Extract the [x, y] coordinate from the center of the cell holding the provided text.  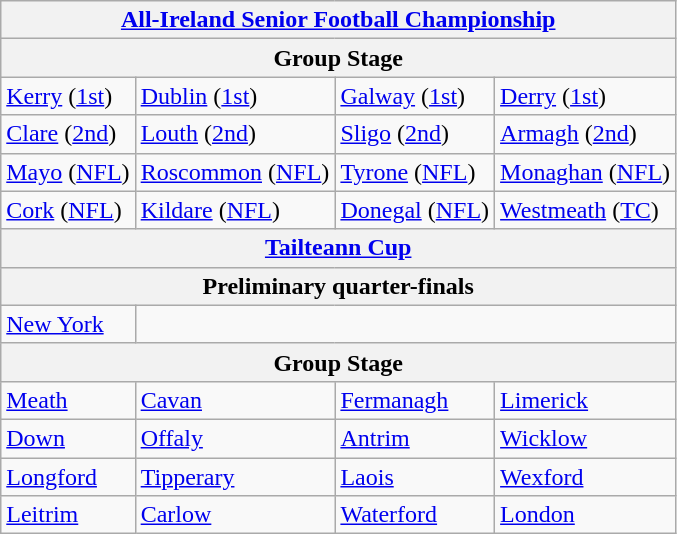
All-Ireland Senior Football Championship [338, 20]
Antrim [415, 438]
Cork (NFL) [68, 210]
Sligo (2nd) [415, 134]
Armagh (2nd) [586, 134]
Waterford [415, 515]
Tailteann Cup [338, 248]
Fermanagh [415, 400]
Meath [68, 400]
Westmeath (TC) [586, 210]
Cavan [235, 400]
Monaghan (NFL) [586, 172]
Offaly [235, 438]
New York [68, 324]
Down [68, 438]
Preliminary quarter-finals [338, 286]
Carlow [235, 515]
Clare (2nd) [68, 134]
London [586, 515]
Laois [415, 477]
Wexford [586, 477]
Longford [68, 477]
Derry (1st) [586, 96]
Tyrone (NFL) [415, 172]
Kerry (1st) [68, 96]
Roscommon (NFL) [235, 172]
Tipperary [235, 477]
Dublin (1st) [235, 96]
Donegal (NFL) [415, 210]
Louth (2nd) [235, 134]
Galway (1st) [415, 96]
Mayo (NFL) [68, 172]
Limerick [586, 400]
Kildare (NFL) [235, 210]
Leitrim [68, 515]
Wicklow [586, 438]
